Capture the cell that displays the provided text and extract its [X, Y] central coordinate. 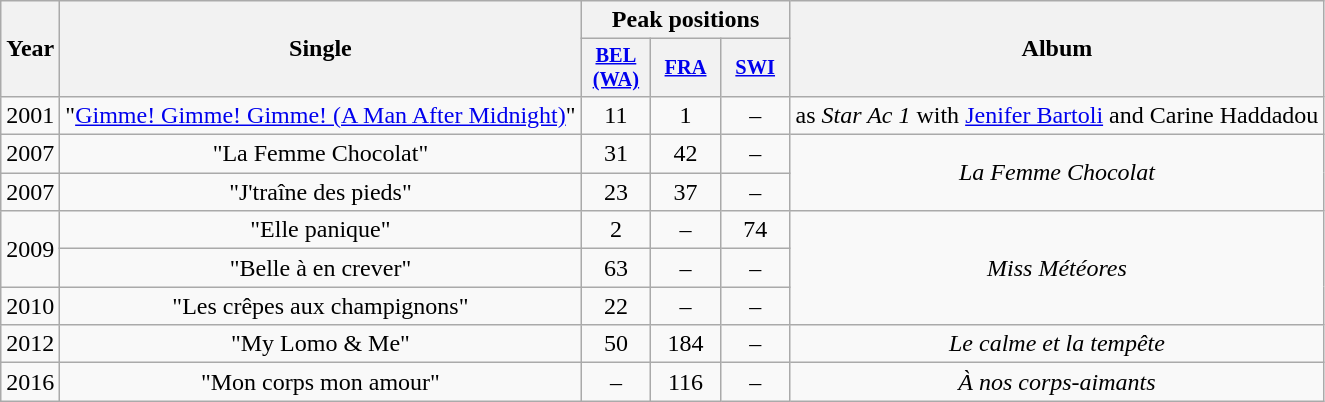
FRA [686, 68]
"J'traîne des pieds" [320, 192]
"Elle panique" [320, 230]
2012 [30, 344]
2 [616, 230]
BEL(WA) [616, 68]
"Gimme! Gimme! Gimme! (A Man After Midnight)" [320, 115]
2016 [30, 382]
184 [686, 344]
22 [616, 306]
31 [616, 154]
"My Lomo & Me" [320, 344]
Year [30, 49]
La Femme Chocolat [1057, 173]
50 [616, 344]
1 [686, 115]
Single [320, 49]
74 [755, 230]
"Belle à en crever" [320, 268]
2001 [30, 115]
11 [616, 115]
63 [616, 268]
"La Femme Chocolat" [320, 154]
as Star Ac 1 with Jenifer Bartoli and Carine Haddadou [1057, 115]
37 [686, 192]
42 [686, 154]
"Mon corps mon amour" [320, 382]
23 [616, 192]
SWI [755, 68]
2010 [30, 306]
Album [1057, 49]
2009 [30, 249]
Le calme et la tempête [1057, 344]
"Les crêpes aux champignons" [320, 306]
Peak positions [686, 20]
À nos corps-aimants [1057, 382]
116 [686, 382]
Miss Météores [1057, 268]
